From the cell containing the given text, extract its center point as (X, Y) coordinate. 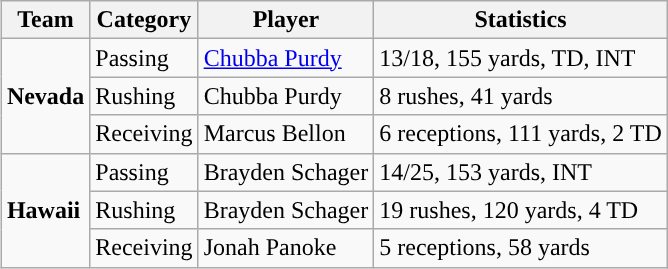
19 rushes, 120 yards, 4 TD (520, 210)
14/25, 153 yards, INT (520, 172)
Marcus Bellon (286, 134)
Category (144, 20)
13/18, 155 yards, TD, INT (520, 58)
6 receptions, 111 yards, 2 TD (520, 134)
Team (45, 20)
5 receptions, 58 yards (520, 248)
Jonah Panoke (286, 248)
Statistics (520, 20)
Nevada (45, 96)
Player (286, 20)
8 rushes, 41 yards (520, 96)
Hawaii (45, 210)
